Determine the (X, Y) coordinate at the center of the cell enclosing the given text.  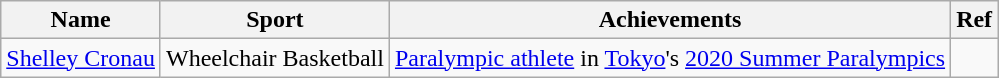
Paralympic athlete in Tokyo's 2020 Summer Paralympics (670, 58)
Ref (974, 20)
Wheelchair Basketball (274, 58)
Name (81, 20)
Shelley Cronau (81, 58)
Sport (274, 20)
Achievements (670, 20)
